From the cell containing the given text, extract its center point as (x, y) coordinate. 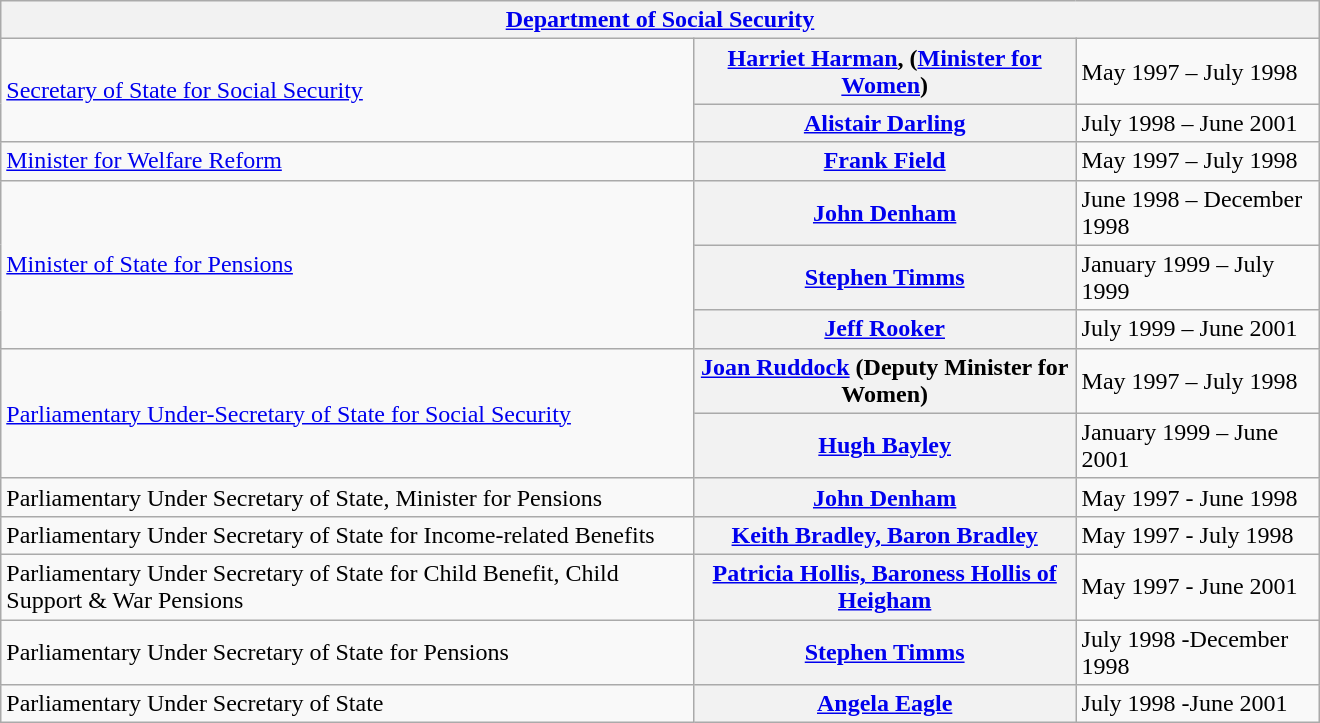
Parliamentary Under Secretary of State, Minister for Pensions (348, 497)
Hugh Bayley (884, 446)
Harriet Harman, (Minister for Women) (884, 72)
May 1997 - June 1998 (1198, 497)
July 1999 – June 2001 (1198, 329)
January 1999 – June 2001 (1198, 446)
June 1998 – December 1998 (1198, 212)
May 1997 - July 1998 (1198, 535)
Parliamentary Under-Secretary of State for Social Security (348, 413)
July 1998 -June 2001 (1198, 704)
Angela Eagle (884, 704)
July 1998 -December 1998 (1198, 652)
Minister for Welfare Reform (348, 161)
Frank Field (884, 161)
Secretary of State for Social Security (348, 90)
Jeff Rooker (884, 329)
Joan Ruddock (Deputy Minister for Women) (884, 380)
Minister of State for Pensions (348, 264)
July 1998 – June 2001 (1198, 123)
Alistair Darling (884, 123)
Parliamentary Under Secretary of State for Child Benefit, Child Support & War Pensions (348, 586)
Keith Bradley, Baron Bradley (884, 535)
Parliamentary Under Secretary of State (348, 704)
Parliamentary Under Secretary of State for Income-related Benefits (348, 535)
Department of Social Security (660, 20)
Parliamentary Under Secretary of State for Pensions (348, 652)
Patricia Hollis, Baroness Hollis of Heigham (884, 586)
January 1999 – July 1999 (1198, 278)
May 1997 - June 2001 (1198, 586)
